Identify which cell holds the provided text, then report its (x, y) central coordinate. 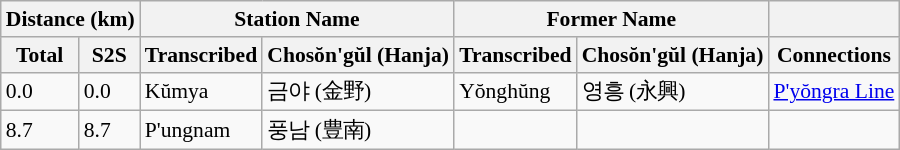
영흥 (永興) (673, 92)
Station Name (297, 19)
P'ungnam (201, 130)
Yŏnghŭng (515, 92)
P'yŏngra Line (834, 92)
Former Name (611, 19)
Kŭmya (201, 92)
풍남 (豊南) (358, 130)
Total (40, 55)
Connections (834, 55)
금야 (金野) (358, 92)
S2S (110, 55)
Distance (km) (70, 19)
